Locate the cell with the specified text and output its (x, y) center coordinate. 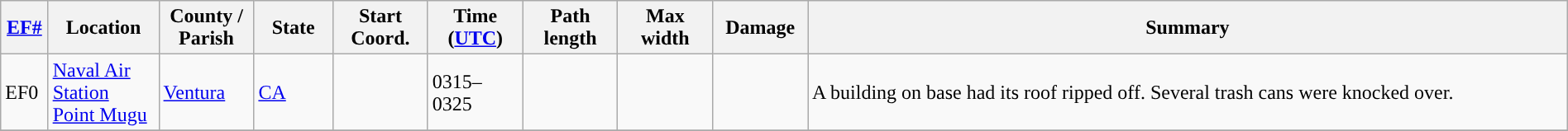
County / Parish (207, 28)
Ventura (207, 92)
EF# (25, 28)
Time (UTC) (475, 28)
Damage (761, 28)
EF0 (25, 92)
Path length (571, 28)
State (294, 28)
Start Coord. (380, 28)
0315–0325 (475, 92)
Location (103, 28)
A building on base had its roof ripped off. Several trash cans were knocked over. (1188, 92)
Max width (665, 28)
Naval Air Station Point Mugu (103, 92)
Summary (1188, 28)
CA (294, 92)
